Extract the [X, Y] coordinate from the center of the cell holding the provided text.  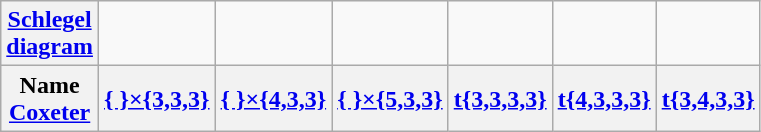
{ }×{4,3,3} [274, 98]
t{4,3,3,3} [604, 98]
Schlegeldiagram [50, 34]
{ }×{5,3,3} [390, 98]
t{3,4,3,3} [708, 98]
NameCoxeter [50, 98]
t{3,3,3,3} [500, 98]
{ }×{3,3,3} [156, 98]
